Scan for the cell matching the given text and deliver its (x, y) coordinate at center. 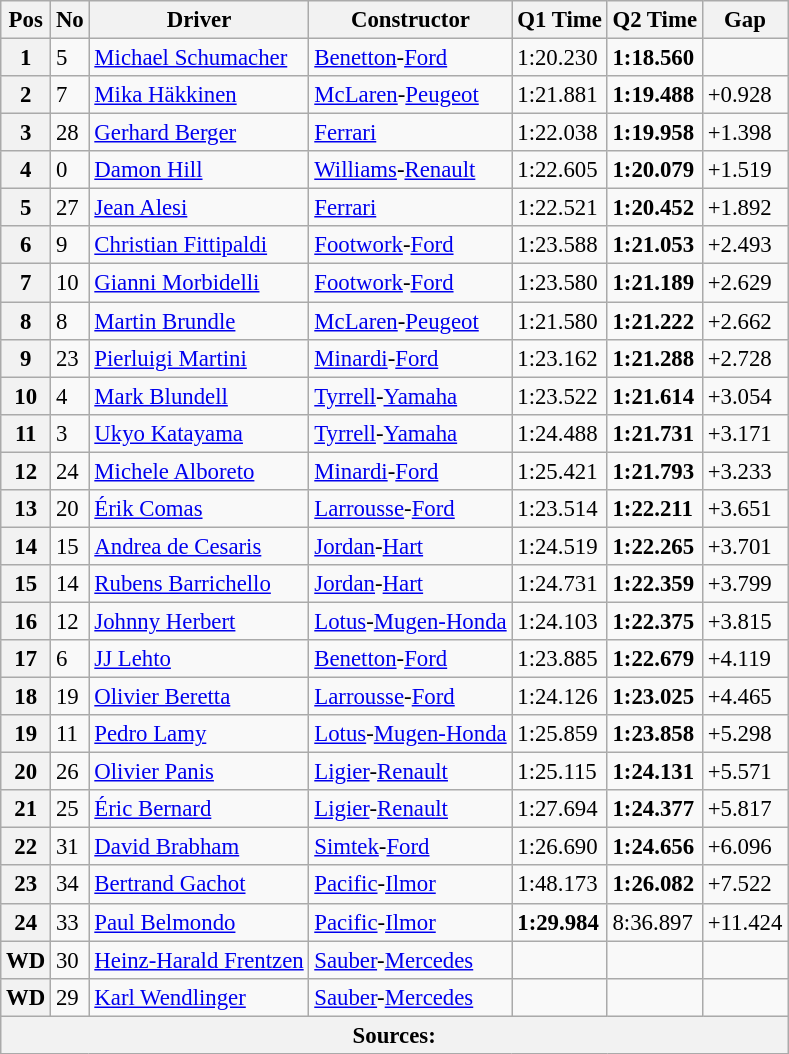
1:20.079 (654, 170)
34 (70, 885)
1:27.694 (560, 809)
+3.799 (744, 584)
+6.096 (744, 847)
1:24.656 (654, 847)
1:20.230 (560, 58)
Olivier Panis (199, 772)
Driver (199, 20)
30 (70, 960)
Pedro Lamy (199, 734)
21 (26, 809)
+2.493 (744, 245)
+4.465 (744, 697)
+11.424 (744, 922)
1 (26, 58)
1:24.126 (560, 697)
1:21.288 (654, 358)
18 (26, 697)
1:26.082 (654, 885)
1:24.131 (654, 772)
1:23.522 (560, 396)
Ukyo Katayama (199, 433)
13 (26, 509)
Olivier Beretta (199, 697)
1:29.984 (560, 922)
1:23.162 (560, 358)
Gap (744, 20)
1:22.375 (654, 621)
+7.522 (744, 885)
16 (26, 621)
1:19.488 (654, 95)
+4.119 (744, 659)
27 (70, 208)
25 (70, 809)
+3.815 (744, 621)
Éric Bernard (199, 809)
Mika Häkkinen (199, 95)
Johnny Herbert (199, 621)
2 (26, 95)
1:21.222 (654, 321)
1:22.521 (560, 208)
Érik Comas (199, 509)
+0.928 (744, 95)
Martin Brundle (199, 321)
+3.054 (744, 396)
1:24.488 (560, 433)
1:21.731 (654, 433)
No (70, 20)
1:21.881 (560, 95)
Sources: (394, 1035)
Paul Belmondo (199, 922)
Q1 Time (560, 20)
Heinz-Harald Frentzen (199, 960)
1:21.614 (654, 396)
Gianni Morbidelli (199, 283)
28 (70, 133)
29 (70, 997)
JJ Lehto (199, 659)
David Brabham (199, 847)
1:22.265 (654, 546)
1:21.580 (560, 321)
Mark Blundell (199, 396)
1:22.211 (654, 509)
Constructor (410, 20)
1:23.885 (560, 659)
1:24.377 (654, 809)
31 (70, 847)
Gerhard Berger (199, 133)
1:19.958 (654, 133)
1:18.560 (654, 58)
1:25.115 (560, 772)
Williams-Renault (410, 170)
1:24.731 (560, 584)
+3.701 (744, 546)
+1.892 (744, 208)
26 (70, 772)
1:22.679 (654, 659)
8:36.897 (654, 922)
1:20.452 (654, 208)
Jean Alesi (199, 208)
Pierluigi Martini (199, 358)
1:26.690 (560, 847)
1:25.859 (560, 734)
Christian Fittipaldi (199, 245)
Simtek-Ford (410, 847)
1:48.173 (560, 885)
1:22.605 (560, 170)
33 (70, 922)
Andrea de Cesaris (199, 546)
1:21.793 (654, 471)
1:22.359 (654, 584)
Michael Schumacher (199, 58)
Bertrand Gachot (199, 885)
Damon Hill (199, 170)
+2.728 (744, 358)
+5.571 (744, 772)
1:23.858 (654, 734)
0 (70, 170)
1:24.103 (560, 621)
+3.171 (744, 433)
Karl Wendlinger (199, 997)
1:23.580 (560, 283)
1:21.053 (654, 245)
+3.233 (744, 471)
+5.817 (744, 809)
1:22.038 (560, 133)
Pos (26, 20)
+2.662 (744, 321)
+1.519 (744, 170)
1:24.519 (560, 546)
Q2 Time (654, 20)
1:25.421 (560, 471)
+3.651 (744, 509)
22 (26, 847)
+1.398 (744, 133)
1:23.514 (560, 509)
1:21.189 (654, 283)
Rubens Barrichello (199, 584)
Michele Alboreto (199, 471)
1:23.025 (654, 697)
+2.629 (744, 283)
17 (26, 659)
1:23.588 (560, 245)
+5.298 (744, 734)
